Capture the cell that displays the provided text and extract its [X, Y] central coordinate. 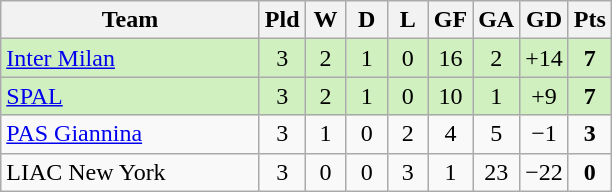
Team [130, 20]
10 [450, 96]
+9 [544, 96]
GD [544, 20]
SPAL [130, 96]
16 [450, 58]
4 [450, 134]
GF [450, 20]
−22 [544, 172]
D [366, 20]
23 [496, 172]
Pld [282, 20]
Inter Milan [130, 58]
PAS Giannina [130, 134]
W [326, 20]
5 [496, 134]
+14 [544, 58]
Pts [590, 20]
−1 [544, 134]
LIAC New York [130, 172]
L [408, 20]
GA [496, 20]
